Determine the [X, Y] coordinate at the center of the cell enclosing the given text.  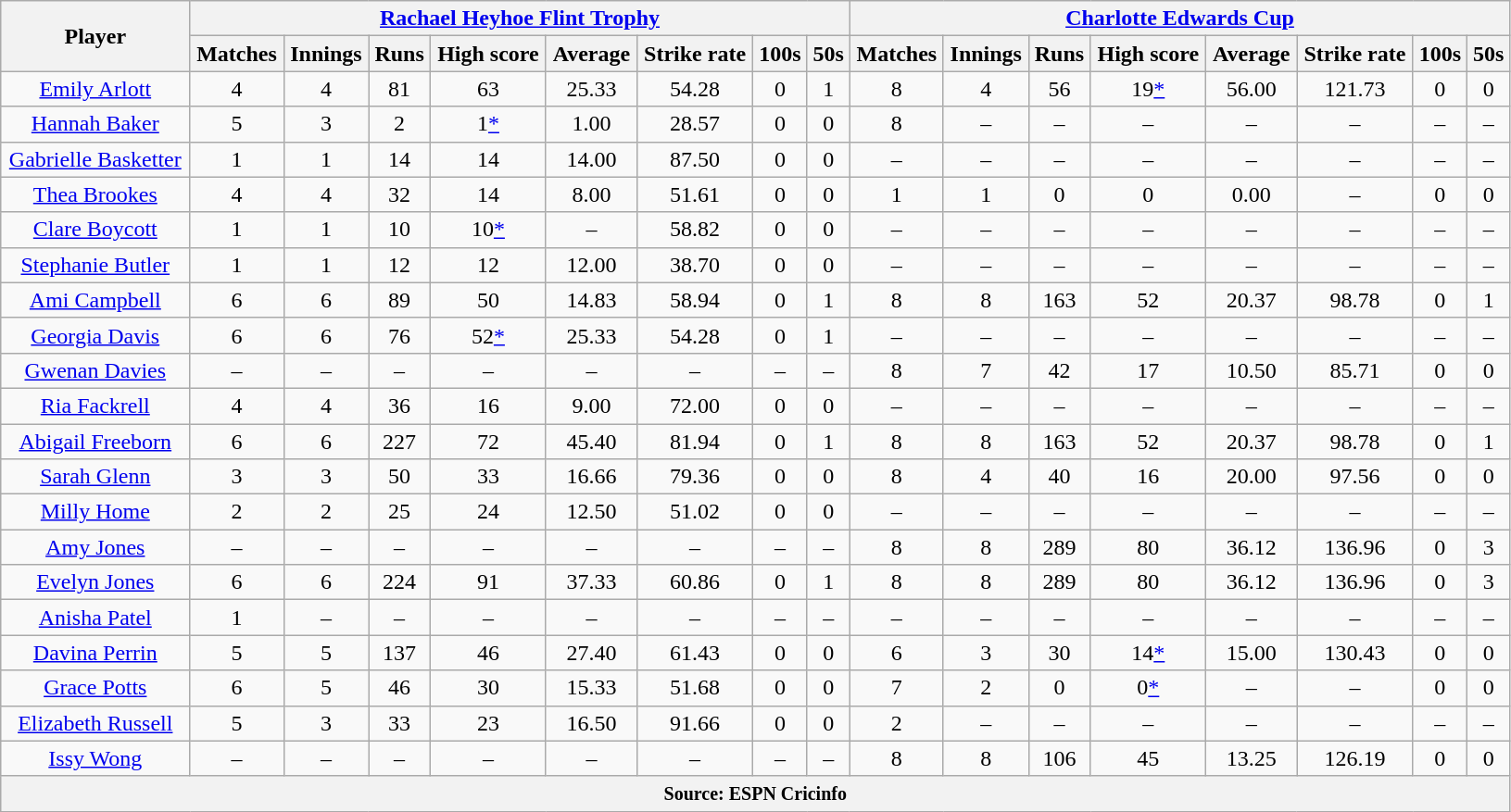
20.00 [1252, 477]
14* [1149, 653]
130.43 [1354, 653]
Gwenan Davies [95, 370]
Anisha Patel [95, 618]
13.25 [1252, 758]
51.02 [695, 512]
28.57 [695, 124]
40 [1060, 477]
76 [400, 335]
Clare Boycott [95, 230]
17 [1149, 370]
12.00 [591, 265]
224 [400, 582]
45.40 [591, 442]
Evelyn Jones [95, 582]
52* [487, 335]
1* [487, 124]
Ami Campbell [95, 300]
79.36 [695, 477]
Elizabeth Russell [95, 723]
12.50 [591, 512]
85.71 [1354, 370]
Sarah Glenn [95, 477]
10 [400, 230]
15.00 [1252, 653]
63 [487, 89]
Stephanie Butler [95, 265]
81 [400, 89]
Thea Brookes [95, 194]
58.82 [695, 230]
32 [400, 194]
81.94 [695, 442]
58.94 [695, 300]
38.70 [695, 265]
Milly Home [95, 512]
Hannah Baker [95, 124]
Issy Wong [95, 758]
19* [1149, 89]
227 [400, 442]
Amy Jones [95, 547]
42 [1060, 370]
61.43 [695, 653]
0* [1149, 688]
51.61 [695, 194]
91 [487, 582]
60.86 [695, 582]
121.73 [1354, 89]
Grace Potts [95, 688]
72 [487, 442]
Gabrielle Basketter [95, 159]
Georgia Davis [95, 335]
137 [400, 653]
24 [487, 512]
51.68 [695, 688]
56 [1060, 89]
23 [487, 723]
14.00 [591, 159]
Player [95, 36]
89 [400, 300]
45 [1149, 758]
Emily Arlott [95, 89]
9.00 [591, 406]
Source: ESPN Cricinfo [756, 793]
16.66 [591, 477]
97.56 [1354, 477]
Charlotte Edwards Cup [1180, 19]
10.50 [1252, 370]
126.19 [1354, 758]
Abigail Freeborn [95, 442]
Ria Fackrell [95, 406]
Rachael Heyhoe Flint Trophy [520, 19]
8.00 [591, 194]
Davina Perrin [95, 653]
37.33 [591, 582]
0.00 [1252, 194]
56.00 [1252, 89]
91.66 [695, 723]
10* [487, 230]
15.33 [591, 688]
14.83 [591, 300]
36 [400, 406]
72.00 [695, 406]
87.50 [695, 159]
27.40 [591, 653]
25 [400, 512]
1.00 [591, 124]
16.50 [591, 723]
106 [1060, 758]
